Determine the [X, Y] coordinate at the center of the cell enclosing the given text.  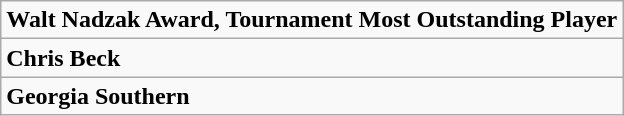
Chris Beck [312, 58]
Georgia Southern [312, 96]
Walt Nadzak Award, Tournament Most Outstanding Player [312, 20]
